Scan for the cell matching the given text and deliver its [X, Y] coordinate at center. 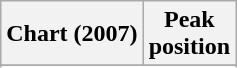
Chart (2007) [72, 34]
Peakposition [189, 34]
